Scan for the cell matching the given text and deliver its (x, y) coordinate at center. 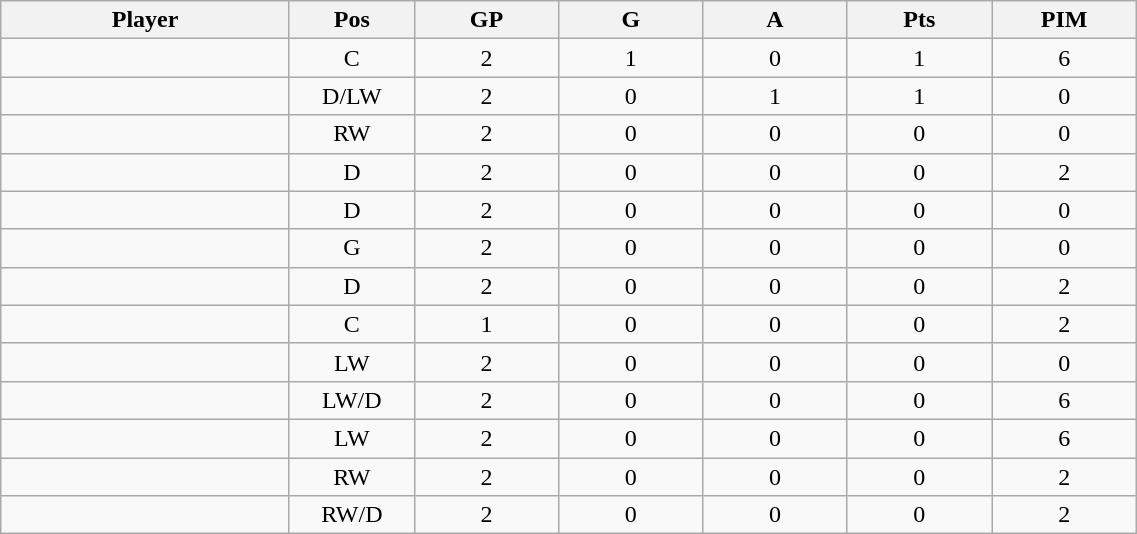
Pts (919, 20)
Player (146, 20)
D/LW (352, 96)
PIM (1064, 20)
GP (486, 20)
RW/D (352, 515)
A (775, 20)
Pos (352, 20)
LW/D (352, 400)
